Locate the cell with the specified text and output its (X, Y) center coordinate. 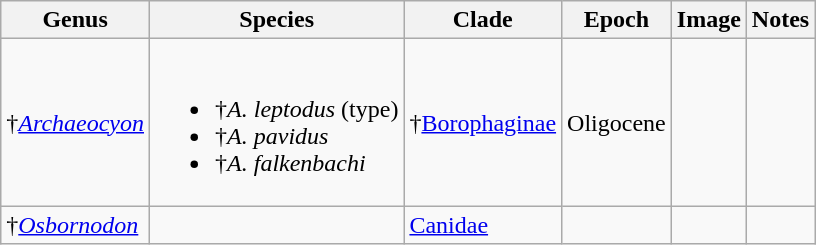
Notes (780, 20)
Clade (483, 20)
Oligocene (617, 122)
Canidae (483, 225)
Epoch (617, 20)
Genus (76, 20)
Image (708, 20)
†Borophaginae (483, 122)
†Archaeocyon (76, 122)
Species (277, 20)
†Osbornodon (76, 225)
†A. leptodus (type)†A. pavidus†A. falkenbachi (277, 122)
